From the cell containing the given text, extract its center point as [X, Y] coordinate. 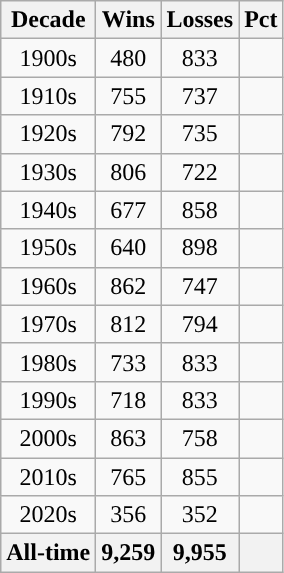
480 [128, 58]
1960s [48, 286]
1970s [48, 324]
1980s [48, 362]
747 [200, 286]
352 [200, 515]
Wins [128, 20]
356 [128, 515]
1910s [48, 96]
806 [128, 172]
755 [128, 96]
737 [200, 96]
Losses [200, 20]
862 [128, 286]
2000s [48, 438]
733 [128, 362]
718 [128, 400]
1940s [48, 210]
812 [128, 324]
1930s [48, 172]
855 [200, 477]
765 [128, 477]
792 [128, 134]
1920s [48, 134]
9,259 [128, 553]
677 [128, 210]
722 [200, 172]
Decade [48, 20]
1990s [48, 400]
9,955 [200, 553]
794 [200, 324]
758 [200, 438]
Pct [261, 20]
1950s [48, 248]
640 [128, 248]
All-time [48, 553]
898 [200, 248]
2010s [48, 477]
858 [200, 210]
735 [200, 134]
863 [128, 438]
1900s [48, 58]
2020s [48, 515]
